From the cell containing the given text, extract its center point as [X, Y] coordinate. 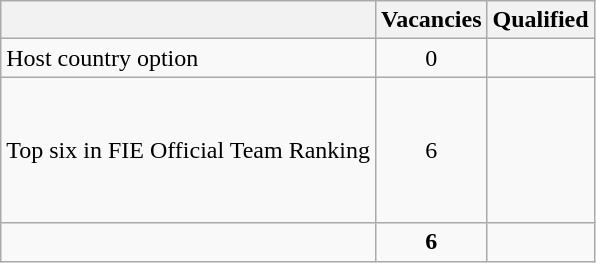
Qualified [540, 20]
Host country option [188, 58]
Top six in FIE Official Team Ranking [188, 150]
0 [432, 58]
Vacancies [432, 20]
